Detect which cell encompasses the target text, then output its (X, Y) center coordinate. 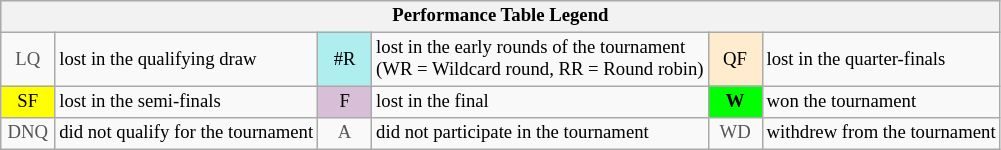
withdrew from the tournament (881, 134)
lost in the final (540, 102)
F (345, 102)
A (345, 134)
won the tournament (881, 102)
SF (28, 102)
LQ (28, 60)
lost in the semi-finals (186, 102)
did not participate in the tournament (540, 134)
WD (735, 134)
#R (345, 60)
QF (735, 60)
lost in the quarter-finals (881, 60)
lost in the early rounds of the tournament(WR = Wildcard round, RR = Round robin) (540, 60)
Performance Table Legend (500, 16)
lost in the qualifying draw (186, 60)
DNQ (28, 134)
did not qualify for the tournament (186, 134)
W (735, 102)
